Capture the cell that displays the provided text and extract its [x, y] central coordinate. 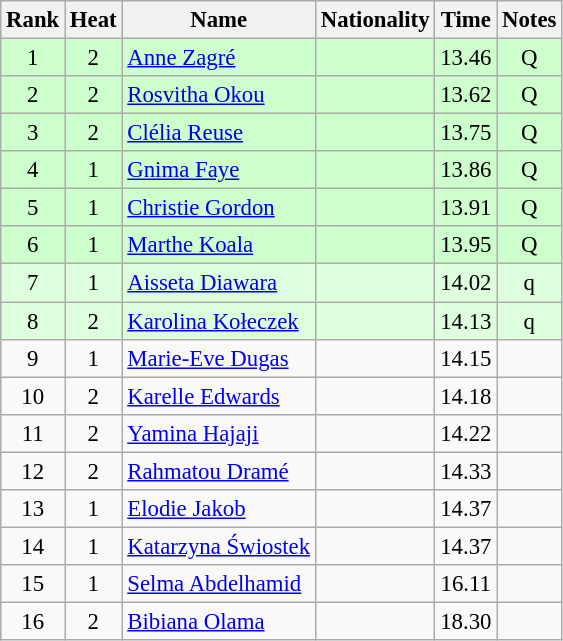
12 [33, 471]
3 [33, 133]
13.75 [466, 133]
Name [218, 20]
4 [33, 170]
Anne Zagré [218, 58]
14.18 [466, 396]
Karelle Edwards [218, 396]
7 [33, 283]
13 [33, 509]
Marie-Eve Dugas [218, 358]
Time [466, 20]
Heat [94, 20]
13.95 [466, 245]
16.11 [466, 584]
14.15 [466, 358]
13.46 [466, 58]
14.02 [466, 283]
14 [33, 546]
Karolina Kołeczek [218, 321]
11 [33, 433]
13.62 [466, 95]
Nationality [374, 20]
Rahmatou Dramé [218, 471]
Bibiana Olama [218, 621]
13.86 [466, 170]
Elodie Jakob [218, 509]
5 [33, 208]
Rank [33, 20]
Clélia Reuse [218, 133]
Selma Abdelhamid [218, 584]
8 [33, 321]
13.91 [466, 208]
14.13 [466, 321]
Yamina Hajaji [218, 433]
16 [33, 621]
Katarzyna Świostek [218, 546]
10 [33, 396]
6 [33, 245]
Aisseta Diawara [218, 283]
Rosvitha Okou [218, 95]
18.30 [466, 621]
9 [33, 358]
Marthe Koala [218, 245]
Christie Gordon [218, 208]
14.22 [466, 433]
Notes [530, 20]
Gnima Faye [218, 170]
15 [33, 584]
14.33 [466, 471]
